Return (X, Y) of the center of cell containing provided text 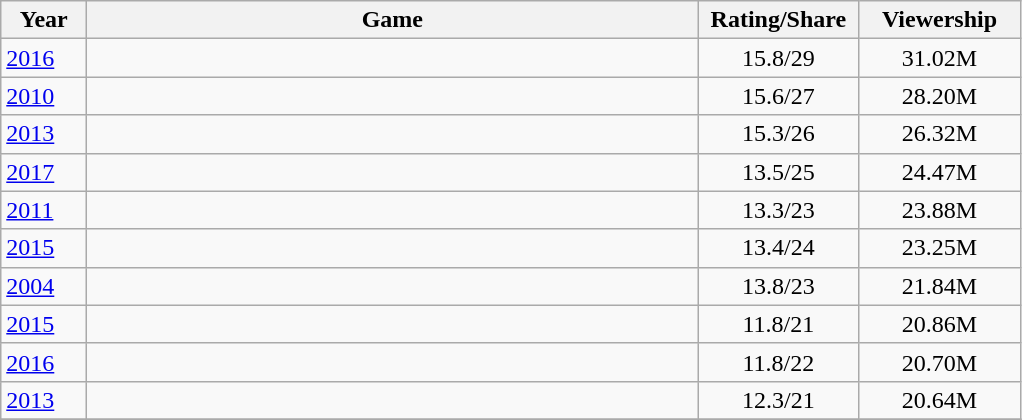
28.20M (940, 96)
20.70M (940, 362)
11.8/22 (778, 362)
15.8/29 (778, 58)
15.3/26 (778, 134)
13.4/24 (778, 248)
15.6/27 (778, 96)
2010 (44, 96)
20.64M (940, 400)
20.86M (940, 324)
12.3/21 (778, 400)
13.3/23 (778, 210)
13.8/23 (778, 286)
Rating/Share (778, 20)
2011 (44, 210)
26.32M (940, 134)
13.5/25 (778, 172)
31.02M (940, 58)
23.25M (940, 248)
21.84M (940, 286)
Year (44, 20)
2004 (44, 286)
2017 (44, 172)
24.47M (940, 172)
23.88M (940, 210)
11.8/21 (778, 324)
Game (392, 20)
Viewership (940, 20)
